Locate the cell with the specified text and output its (X, Y) center coordinate. 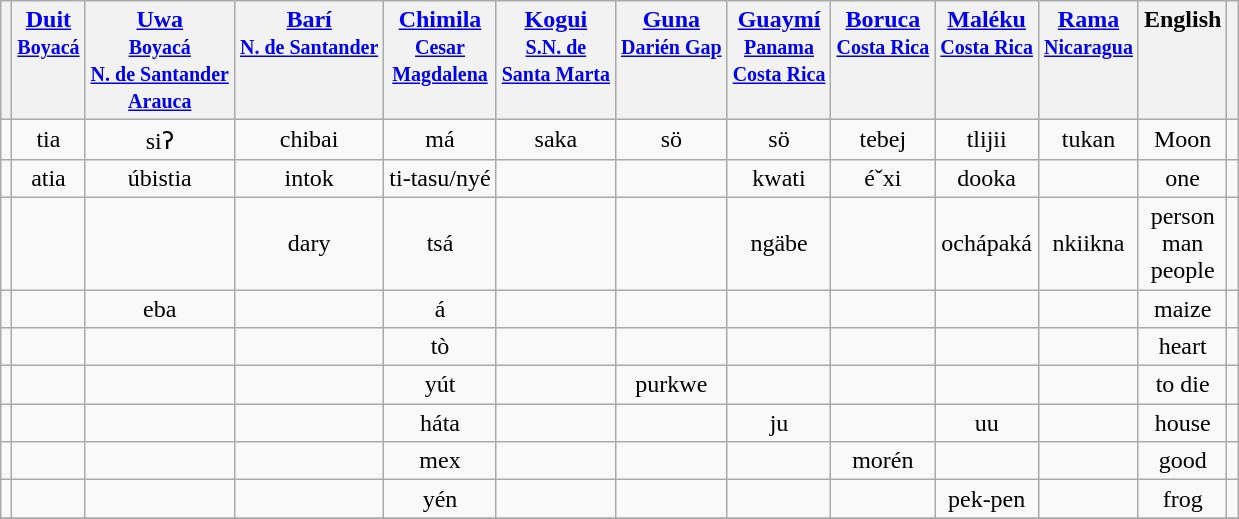
á (440, 309)
nkiikna (1089, 243)
yén (440, 499)
tukan (1089, 140)
GunaDarién Gap (672, 60)
úbistia (160, 178)
tebej (883, 140)
Moon (1182, 140)
dooka (987, 178)
BaríN. de Santander (308, 60)
one (1182, 178)
intok (308, 178)
tò (440, 347)
saka (556, 140)
frog (1182, 499)
chibai (308, 140)
BorucaCosta Rica (883, 60)
tia (48, 140)
personmanpeople (1182, 243)
háta (440, 423)
éˇxi (883, 178)
maize (1182, 309)
atia (48, 178)
to die (1182, 385)
ChimilaCesarMagdalena (440, 60)
DuitBoyacá (48, 60)
heart (1182, 347)
tlijii (987, 140)
siʔ (160, 140)
RamaNicaragua (1089, 60)
UwaBoyacáN. de SantanderArauca (160, 60)
uu (987, 423)
MalékuCosta Rica (987, 60)
GuaymíPanamaCosta Rica (779, 60)
kwati (779, 178)
eba (160, 309)
English (1182, 60)
ju (779, 423)
house (1182, 423)
mex (440, 461)
ngäbe (779, 243)
tsá (440, 243)
dary (308, 243)
ti-tasu/nyé (440, 178)
yút (440, 385)
KoguiS.N. deSanta Marta (556, 60)
má (440, 140)
purkwe (672, 385)
morén (883, 461)
good (1182, 461)
ochápaká (987, 243)
pek-pen (987, 499)
